Detect which cell encompasses the target text, then output its [x, y] center coordinate. 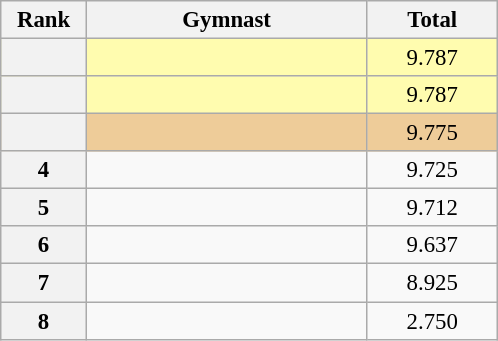
Total [432, 20]
7 [44, 283]
8 [44, 321]
9.712 [432, 208]
5 [44, 208]
4 [44, 170]
9.725 [432, 170]
Gymnast [226, 20]
6 [44, 245]
8.925 [432, 283]
9.775 [432, 133]
2.750 [432, 321]
9.637 [432, 245]
Rank [44, 20]
